Extract the (X, Y) coordinate from the center of the cell holding the provided text.  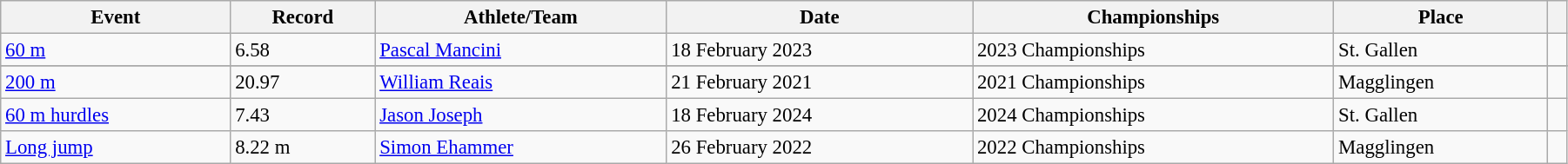
2021 Championships (1154, 82)
7.43 (303, 115)
2022 Championships (1154, 148)
2023 Championships (1154, 50)
18 February 2023 (820, 50)
2024 Championships (1154, 115)
60 m hurdles (116, 115)
Long jump (116, 148)
Pascal Mancini (520, 50)
William Reais (520, 82)
8.22 m (303, 148)
26 February 2022 (820, 148)
Record (303, 17)
Simon Ehammer (520, 148)
6.58 (303, 50)
Place (1441, 17)
18 February 2024 (820, 115)
200 m (116, 82)
Date (820, 17)
Jason Joseph (520, 115)
60 m (116, 50)
21 February 2021 (820, 82)
20.97 (303, 82)
Athlete/Team (520, 17)
Championships (1154, 17)
Event (116, 17)
